Pinpoint the cell where the given text exists, returning its [x, y] midpoint coordinate. 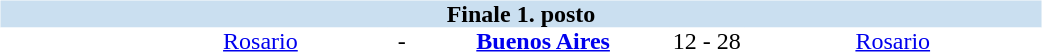
Finale 1. posto [520, 14]
- [402, 42]
Buenos Aires [544, 42]
12 - 28 [707, 42]
